Scan for the cell matching the given text and deliver its [x, y] coordinate at center. 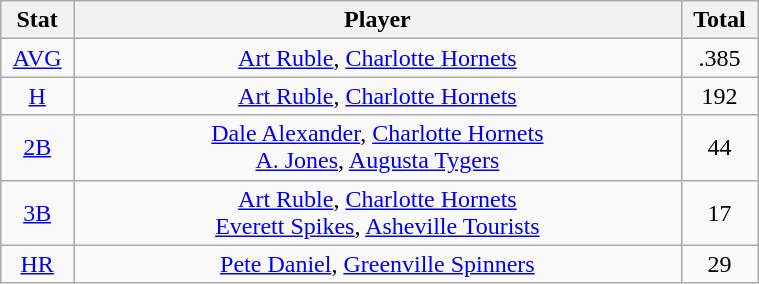
17 [719, 212]
HR [38, 264]
H [38, 96]
3B [38, 212]
AVG [38, 58]
Pete Daniel, Greenville Spinners [378, 264]
44 [719, 148]
Dale Alexander, Charlotte Hornets A. Jones, Augusta Tygers [378, 148]
Player [378, 20]
Total [719, 20]
Art Ruble, Charlotte Hornets Everett Spikes, Asheville Tourists [378, 212]
29 [719, 264]
.385 [719, 58]
2B [38, 148]
Stat [38, 20]
192 [719, 96]
